Return [x, y] of the center of cell containing provided text 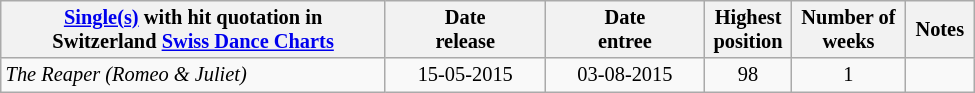
Highest position [748, 30]
Notes [940, 30]
03-08-2015 [625, 75]
Date entree [625, 30]
The Reaper (Romeo & Juliet) [194, 75]
Number of weeks [848, 30]
1 [848, 75]
98 [748, 75]
Single(s) with hit quotation in Switzerland Swiss Dance Charts [194, 30]
Date release [465, 30]
15-05-2015 [465, 75]
